Extract the [x, y] coordinate from the center of the cell holding the provided text.  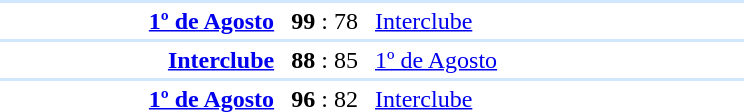
99 : 78 [325, 21]
88 : 85 [325, 60]
